Provide the (X, Y) coordinate of the cell's center where the given text is located.  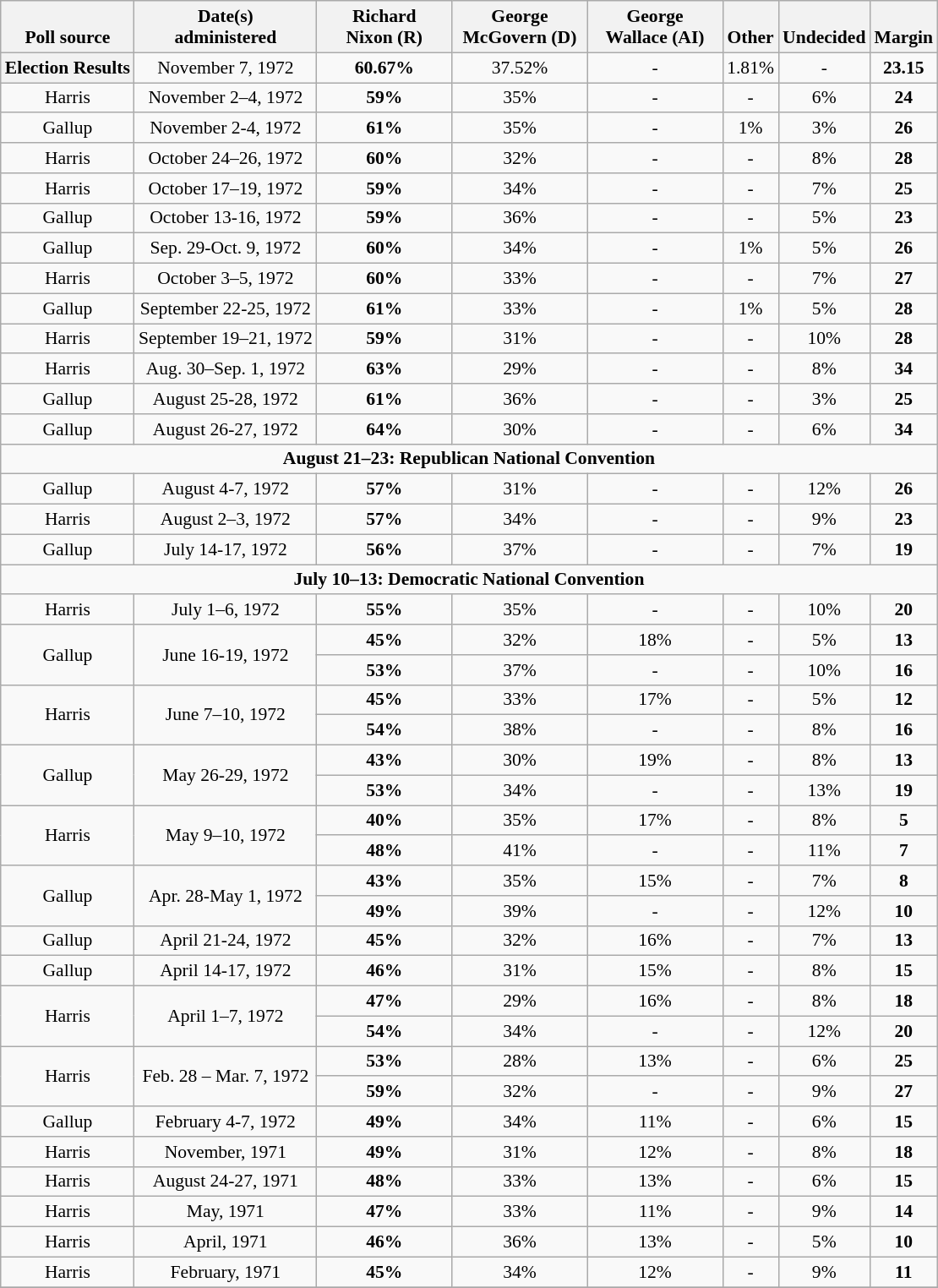
Aug. 30–Sep. 1, 1972 (226, 369)
1.81% (750, 68)
July 1–6, 1972 (226, 610)
64% (384, 429)
February 4-7, 1972 (226, 1122)
August 2–3, 1972 (226, 520)
June 7–10, 1972 (226, 715)
28% (520, 1062)
39% (520, 911)
14 (903, 1212)
Election Results (68, 68)
October 17–19, 1972 (226, 188)
63% (384, 369)
July 14-17, 1972 (226, 549)
41% (520, 851)
August 24-27, 1971 (226, 1182)
60.67% (384, 68)
55% (384, 610)
12 (903, 700)
40% (384, 821)
June 16-19, 1972 (226, 654)
Other (750, 27)
Undecided (824, 27)
Feb. 28 – Mar. 7, 1972 (226, 1077)
April 21-24, 1972 (226, 941)
September 19–21, 1972 (226, 339)
July 10–13: Democratic National Convention (469, 580)
5 (903, 821)
24 (903, 98)
8 (903, 881)
11 (903, 1272)
August 21–23: Republican National Convention (469, 459)
56% (384, 549)
August 26-27, 1972 (226, 429)
Apr. 28-May 1, 1972 (226, 896)
October 3–5, 1972 (226, 279)
38% (520, 730)
November, 1971 (226, 1152)
23.15 (903, 68)
April 1–7, 1972 (226, 1016)
October 24–26, 1972 (226, 158)
November 2-4, 1972 (226, 128)
November 2–4, 1972 (226, 98)
August 4-7, 1972 (226, 489)
Sep. 29-Oct. 9, 1972 (226, 248)
RichardNixon (R) (384, 27)
Date(s)administered (226, 27)
February, 1971 (226, 1272)
May 26-29, 1972 (226, 776)
Margin (903, 27)
September 22-25, 1972 (226, 308)
GeorgeWallace (AI) (655, 27)
August 25-28, 1972 (226, 399)
7 (903, 851)
October 13-16, 1972 (226, 218)
May 9–10, 1972 (226, 835)
37.52% (520, 68)
Poll source (68, 27)
November 7, 1972 (226, 68)
GeorgeMcGovern (D) (520, 27)
19% (655, 761)
April, 1971 (226, 1242)
May, 1971 (226, 1212)
18% (655, 640)
April 14-17, 1972 (226, 971)
